Extract the (x, y) coordinate from the center of the cell holding the provided text.  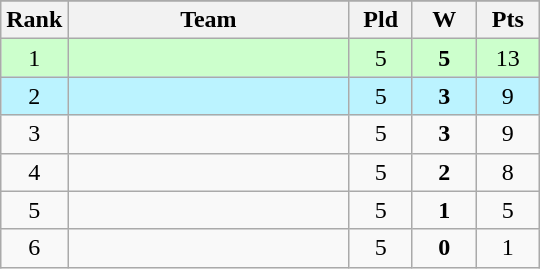
4 (34, 172)
13 (508, 58)
Rank (34, 20)
Pts (508, 20)
8 (508, 172)
6 (34, 248)
Pld (381, 20)
Team (208, 20)
W (444, 20)
0 (444, 248)
